For the text-containing cell, return its midpoint in (X, Y) coordinate format. 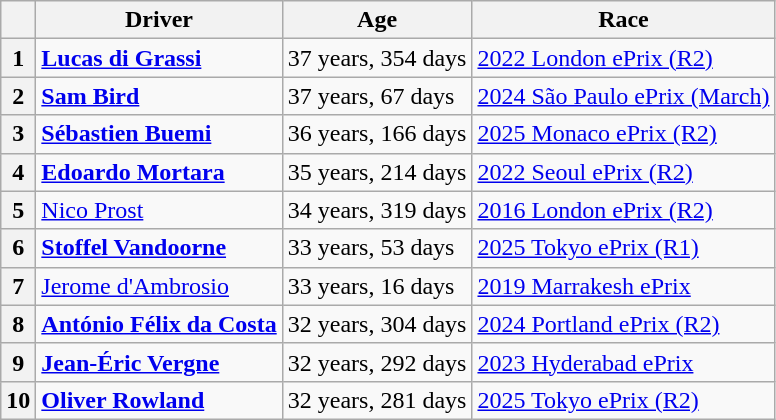
8 (18, 324)
2025 Monaco ePrix (R2) (624, 134)
Edoardo Mortara (159, 172)
2019 Marrakesh ePrix (624, 286)
6 (18, 248)
36 years, 166 days (377, 134)
2025 Tokyo ePrix (R2) (624, 400)
Sébastien Buemi (159, 134)
1 (18, 58)
37 years, 67 days (377, 96)
10 (18, 400)
2024 São Paulo ePrix (March) (624, 96)
2023 Hyderabad ePrix (624, 362)
Sam Bird (159, 96)
Age (377, 20)
2024 Portland ePrix (R2) (624, 324)
2016 London ePrix (R2) (624, 210)
35 years, 214 days (377, 172)
2025 Tokyo ePrix (R1) (624, 248)
32 years, 304 days (377, 324)
4 (18, 172)
2022 London ePrix (R2) (624, 58)
34 years, 319 days (377, 210)
Driver (159, 20)
Lucas di Grassi (159, 58)
Jerome d'Ambrosio (159, 286)
António Félix da Costa (159, 324)
32 years, 292 days (377, 362)
7 (18, 286)
33 years, 16 days (377, 286)
Jean-Éric Vergne (159, 362)
3 (18, 134)
Stoffel Vandoorne (159, 248)
Nico Prost (159, 210)
37 years, 354 days (377, 58)
33 years, 53 days (377, 248)
9 (18, 362)
2022 Seoul ePrix (R2) (624, 172)
5 (18, 210)
2 (18, 96)
32 years, 281 days (377, 400)
Oliver Rowland (159, 400)
Race (624, 20)
